Capture the cell that displays the provided text and extract its [X, Y] central coordinate. 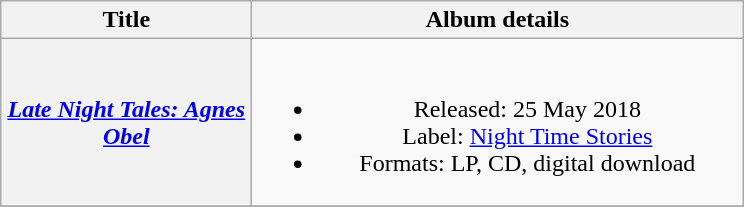
Late Night Tales: Agnes Obel [126, 122]
Title [126, 20]
Album details [498, 20]
Released: 25 May 2018Label: Night Time StoriesFormats: LP, CD, digital download [498, 122]
